Identify which cell holds the provided text, then report its [x, y] central coordinate. 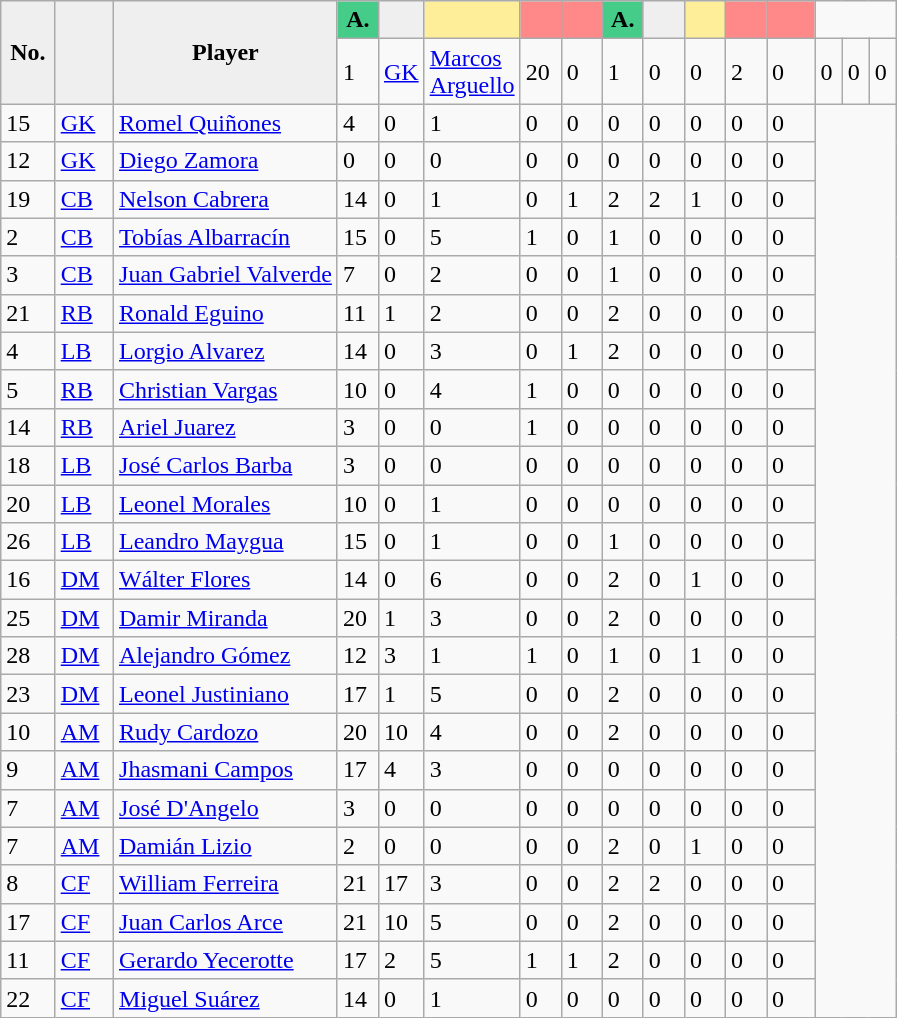
9 [28, 770]
José Carlos Barba [226, 465]
8 [28, 884]
Juan Carlos Arce [226, 922]
Ariel Juarez [226, 427]
Gerardo Yecerotte [226, 960]
Nelson Cabrera [226, 199]
José D'Angelo [226, 808]
Romel Quiñones [226, 123]
Juan Gabriel Valverde [226, 275]
Miguel Suárez [226, 998]
Wálter Flores [226, 580]
Rudy Cardozo [226, 732]
28 [28, 656]
Leonel Morales [226, 503]
Marcos Arguello [472, 72]
18 [28, 465]
No. [28, 52]
Jhasmani Campos [226, 770]
26 [28, 542]
25 [28, 618]
19 [28, 199]
16 [28, 580]
Diego Zamora [226, 161]
Damián Lizio [226, 846]
6 [472, 580]
Leonel Justiniano [226, 694]
22 [28, 998]
Damir Miranda [226, 618]
23 [28, 694]
Player [226, 52]
William Ferreira [226, 884]
Lorgio Alvarez [226, 351]
Leandro Maygua [226, 542]
Tobías Albarracín [226, 237]
Christian Vargas [226, 389]
Alejandro Gómez [226, 656]
Ronald Eguino [226, 313]
